Scan for the cell matching the given text and deliver its [x, y] coordinate at center. 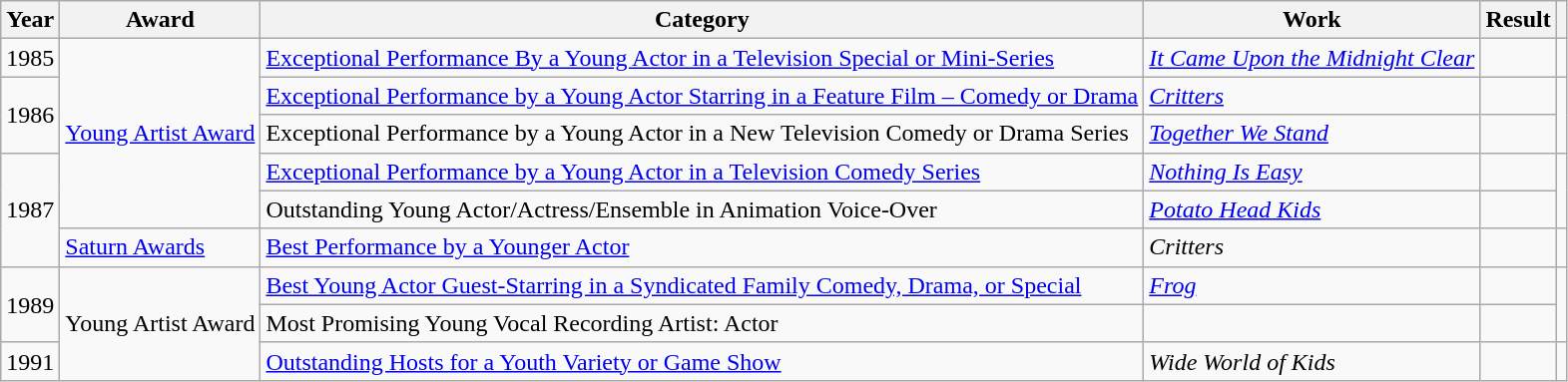
1987 [30, 209]
Saturn Awards [160, 247]
Work [1311, 20]
Exceptional Performance by a Young Actor in a New Television Comedy or Drama Series [703, 134]
Award [160, 20]
Potato Head Kids [1311, 209]
Outstanding Young Actor/Actress/Ensemble in Animation Voice-Over [703, 209]
1986 [30, 115]
Result [1518, 20]
Best Performance by a Younger Actor [703, 247]
Best Young Actor Guest-Starring in a Syndicated Family Comedy, Drama, or Special [703, 285]
Outstanding Hosts for a Youth Variety or Game Show [703, 361]
Together We Stand [1311, 134]
Exceptional Performance By a Young Actor in a Television Special or Mini-Series [703, 58]
Wide World of Kids [1311, 361]
Exceptional Performance by a Young Actor in a Television Comedy Series [703, 172]
1991 [30, 361]
1985 [30, 58]
Nothing Is Easy [1311, 172]
Exceptional Performance by a Young Actor Starring in a Feature Film – Comedy or Drama [703, 96]
Most Promising Young Vocal Recording Artist: Actor [703, 323]
1989 [30, 304]
Year [30, 20]
Frog [1311, 285]
Category [703, 20]
It Came Upon the Midnight Clear [1311, 58]
